Find where the given text appears and provide that cell's center as [X, Y] coordinate. 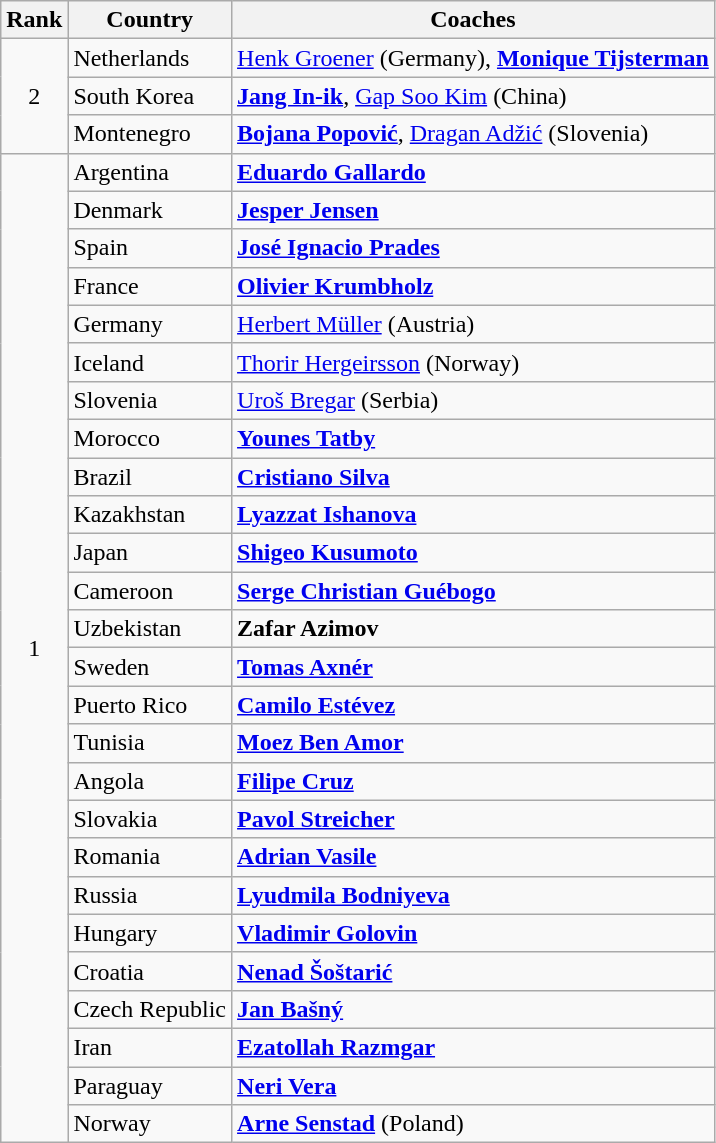
Younes Tatby [474, 438]
Argentina [150, 172]
Ezatollah Razmgar [474, 1047]
Arne Senstad (Poland) [474, 1124]
Serge Christian Guébogo [474, 591]
Tomas Axnér [474, 667]
Czech Republic [150, 1009]
Hungary [150, 933]
Tunisia [150, 743]
Jang In-ik, Gap Soo Kim (China) [474, 96]
France [150, 286]
Norway [150, 1124]
Rank [34, 20]
Coaches [474, 20]
Lyudmila Bodniyeva [474, 895]
Nenad Šoštarić [474, 971]
Angola [150, 781]
Montenegro [150, 134]
Iceland [150, 362]
Croatia [150, 971]
Russia [150, 895]
Neri Vera [474, 1085]
Zafar Azimov [474, 629]
Slovenia [150, 400]
Uzbekistan [150, 629]
South Korea [150, 96]
Japan [150, 553]
Uroš Bregar (Serbia) [474, 400]
Lyazzat Ishanova [474, 515]
Adrian Vasile [474, 857]
Iran [150, 1047]
Thorir Hergeirsson (Norway) [474, 362]
Cristiano Silva [474, 477]
Olivier Krumbholz [474, 286]
Denmark [150, 210]
Herbert Müller (Austria) [474, 324]
Moez Ben Amor [474, 743]
Sweden [150, 667]
José Ignacio Prades [474, 248]
Shigeo Kusumoto [474, 553]
Paraguay [150, 1085]
Germany [150, 324]
Eduardo Gallardo [474, 172]
Henk Groener (Germany), Monique Tijsterman [474, 58]
Romania [150, 857]
Filipe Cruz [474, 781]
Pavol Streicher [474, 819]
Country [150, 20]
Brazil [150, 477]
Bojana Popović, Dragan Adžić (Slovenia) [474, 134]
Cameroon [150, 591]
Spain [150, 248]
1 [34, 648]
2 [34, 96]
Jan Bašný [474, 1009]
Netherlands [150, 58]
Slovakia [150, 819]
Morocco [150, 438]
Jesper Jensen [474, 210]
Kazakhstan [150, 515]
Camilo Estévez [474, 705]
Vladimir Golovin [474, 933]
Puerto Rico [150, 705]
